From the cell containing the given text, extract its center point as (X, Y) coordinate. 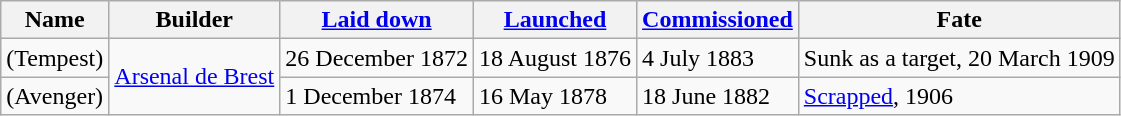
Arsenal de Brest (194, 77)
Fate (959, 20)
Name (55, 20)
1 December 1874 (377, 96)
(Avenger) (55, 96)
Laid down (377, 20)
Builder (194, 20)
(Tempest) (55, 58)
Scrapped, 1906 (959, 96)
Sunk as a target, 20 March 1909 (959, 58)
Commissioned (718, 20)
26 December 1872 (377, 58)
Launched (554, 20)
18 August 1876 (554, 58)
16 May 1878 (554, 96)
4 July 1883 (718, 58)
18 June 1882 (718, 96)
